Pinpoint the cell where the given text exists, returning its (X, Y) midpoint coordinate. 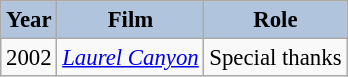
2002 (29, 58)
Laurel Canyon (130, 58)
Special thanks (276, 58)
Role (276, 20)
Film (130, 20)
Year (29, 20)
